Return the [X, Y] coordinate for the center point of the cell that contains the specified text.  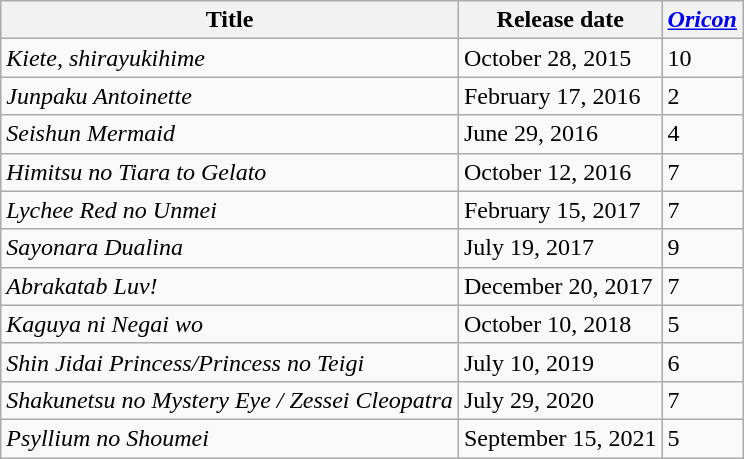
October 10, 2018 [560, 324]
June 29, 2016 [560, 134]
Junpaku Antoinette [230, 96]
2 [702, 96]
Lychee Red no Unmei [230, 210]
July 19, 2017 [560, 248]
July 29, 2020 [560, 400]
Oricon [702, 20]
December 20, 2017 [560, 286]
Seishun Mermaid [230, 134]
Shin Jidai Princess/Princess no Teigi [230, 362]
6 [702, 362]
February 17, 2016 [560, 96]
Sayonara Dualina [230, 248]
4 [702, 134]
Release date [560, 20]
October 28, 2015 [560, 58]
Kiete, shirayukihime [230, 58]
September 15, 2021 [560, 438]
Kaguya ni Negai wo [230, 324]
Himitsu no Tiara to Gelato [230, 172]
Abrakatab Luv! [230, 286]
October 12, 2016 [560, 172]
February 15, 2017 [560, 210]
Psyllium no Shoumei [230, 438]
July 10, 2019 [560, 362]
10 [702, 58]
Shakunetsu no Mystery Eye / Zessei Cleopatra [230, 400]
9 [702, 248]
Title [230, 20]
